Capture the cell that displays the provided text and extract its [x, y] central coordinate. 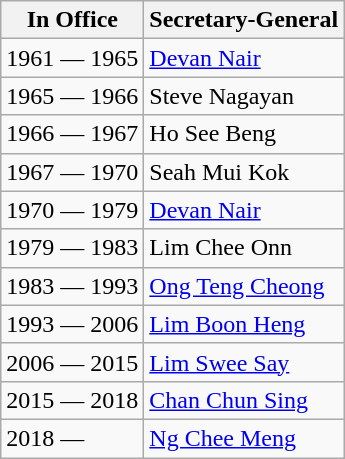
Ng Chee Meng [244, 438]
Secretary-General [244, 20]
Seah Mui Kok [244, 172]
Lim Swee Say [244, 362]
1967 — 1970 [72, 172]
Lim Chee Onn [244, 248]
Steve Nagayan [244, 96]
2018 — [72, 438]
1983 — 1993 [72, 286]
1966 — 1967 [72, 134]
In Office [72, 20]
1979 — 1983 [72, 248]
2015 — 2018 [72, 400]
Ong Teng Cheong [244, 286]
1961 — 1965 [72, 58]
1965 — 1966 [72, 96]
Lim Boon Heng [244, 324]
Ho See Beng [244, 134]
1993 — 2006 [72, 324]
Chan Chun Sing [244, 400]
2006 — 2015 [72, 362]
1970 — 1979 [72, 210]
